Return the [x, y] coordinate for the center point of the cell that contains the specified text.  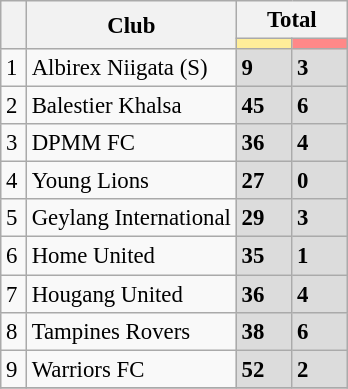
45 [264, 106]
29 [264, 219]
38 [264, 331]
Hougang United [131, 294]
Geylang International [131, 219]
Balestier Khalsa [131, 106]
8 [14, 331]
52 [264, 369]
Warriors FC [131, 369]
Home United [131, 256]
Young Lions [131, 181]
Total [292, 20]
Tampines Rovers [131, 331]
Albirex Niigata (S) [131, 68]
7 [14, 294]
35 [264, 256]
0 [320, 181]
DPMM FC [131, 143]
Club [131, 25]
27 [264, 181]
5 [14, 219]
